Scan for the cell matching the given text and deliver its [x, y] coordinate at center. 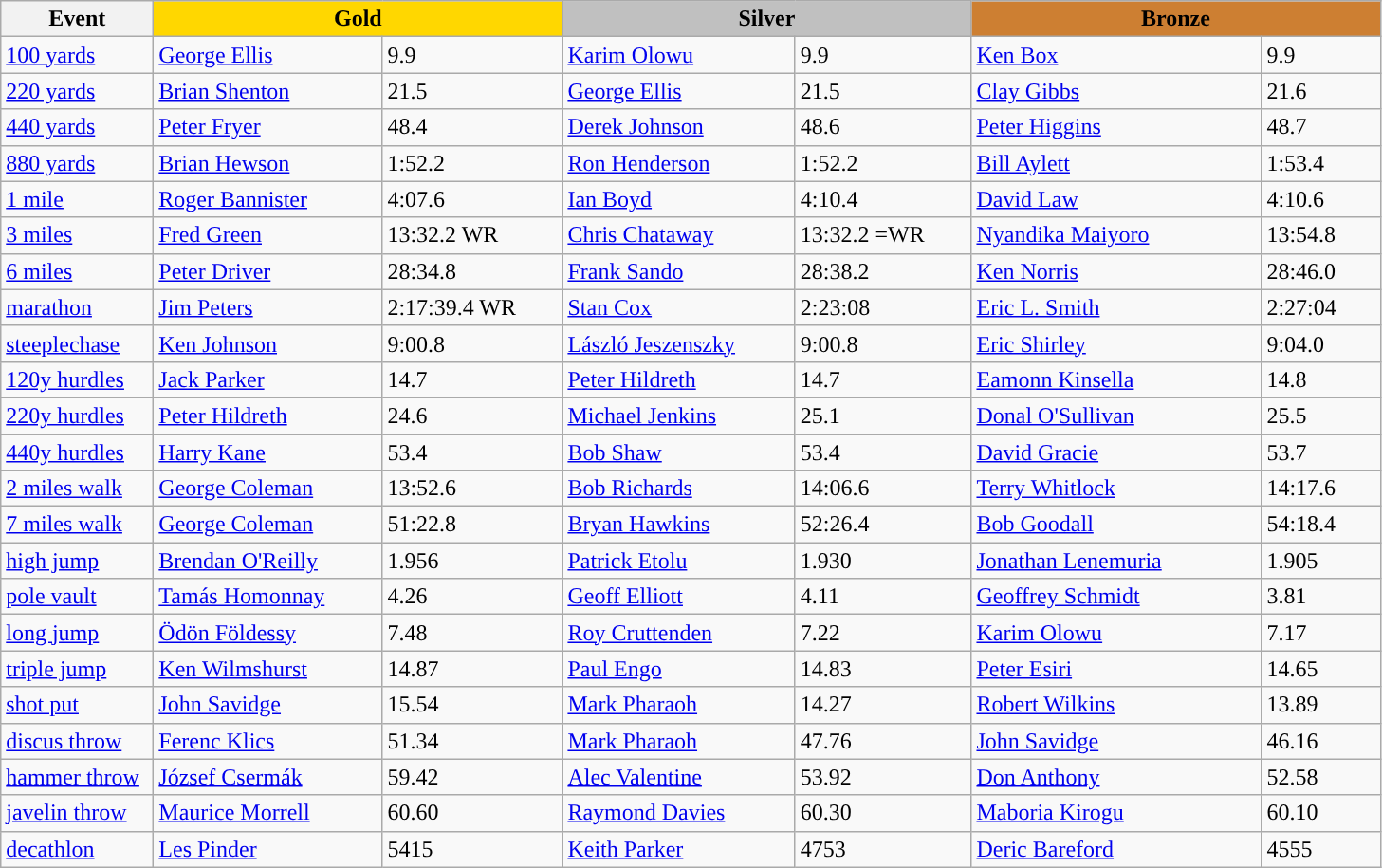
15.54 [472, 705]
hammer throw [78, 777]
13.89 [1320, 705]
52:26.4 [883, 525]
pole vault [78, 597]
Bryan Hawkins [679, 525]
David Gracie [1116, 452]
Bob Richards [679, 489]
Ken Wilmshurst [267, 669]
Ken Box [1116, 55]
4:07.6 [472, 199]
2 miles walk [78, 489]
53.7 [1320, 452]
13:52.6 [472, 489]
Robert Wilkins [1116, 705]
Event [78, 19]
Bronze [1176, 19]
Raymond Davies [679, 813]
51.34 [472, 741]
Alec Valentine [679, 777]
46.16 [1320, 741]
Fred Green [267, 235]
Keith Parker [679, 849]
60.10 [1320, 813]
2:17:39.4 WR [472, 307]
Chris Chataway [679, 235]
József Csermák [267, 777]
13:32.2 WR [472, 235]
13:32.2 =WR [883, 235]
Gold [359, 19]
48.7 [1320, 127]
Jim Peters [267, 307]
60.60 [472, 813]
Peter Driver [267, 271]
25.5 [1320, 416]
Eamonn Kinsella [1116, 379]
Bob Goodall [1116, 525]
880 yards [78, 163]
60.30 [883, 813]
2:23:08 [883, 307]
Eric Shirley [1116, 343]
Roy Cruttenden [679, 633]
4753 [883, 849]
Don Anthony [1116, 777]
14:06.6 [883, 489]
Terry Whitlock [1116, 489]
28:38.2 [883, 271]
Ken Norris [1116, 271]
László Jeszenszky [679, 343]
4:10.4 [883, 199]
Derek Johnson [679, 127]
54:18.4 [1320, 525]
440 yards [78, 127]
Peter Higgins [1116, 127]
discus throw [78, 741]
Harry Kane [267, 452]
marathon [78, 307]
120y hurdles [78, 379]
14.65 [1320, 669]
100 yards [78, 55]
48.4 [472, 127]
53.92 [883, 777]
Bill Aylett [1116, 163]
220 yards [78, 91]
14.8 [1320, 379]
7.17 [1320, 633]
1.905 [1320, 561]
25.1 [883, 416]
Brian Shenton [267, 91]
2:27:04 [1320, 307]
59.42 [472, 777]
Maurice Morrell [267, 813]
Ron Henderson [679, 163]
long jump [78, 633]
1.956 [472, 561]
51:22.8 [472, 525]
5415 [472, 849]
Tamás Homonnay [267, 597]
Michael Jenkins [679, 416]
7.48 [472, 633]
Jack Parker [267, 379]
14.27 [883, 705]
Frank Sando [679, 271]
Ken Johnson [267, 343]
David Law [1116, 199]
24.6 [472, 416]
1.930 [883, 561]
1 mile [78, 199]
steeplechase [78, 343]
28:34.8 [472, 271]
220y hurdles [78, 416]
Brendan O'Reilly [267, 561]
Clay Gibbs [1116, 91]
high jump [78, 561]
Silver [766, 19]
javelin throw [78, 813]
Roger Bannister [267, 199]
Ian Boyd [679, 199]
Nyandika Maiyoro [1116, 235]
52.58 [1320, 777]
14.87 [472, 669]
Stan Cox [679, 307]
Ferenc Klics [267, 741]
Geoffrey Schmidt [1116, 597]
Peter Esiri [1116, 669]
Patrick Etolu [679, 561]
4:10.6 [1320, 199]
440y hurdles [78, 452]
Peter Fryer [267, 127]
47.76 [883, 741]
Brian Hewson [267, 163]
Les Pinder [267, 849]
shot put [78, 705]
7.22 [883, 633]
3.81 [1320, 597]
Bob Shaw [679, 452]
Jonathan Lenemuria [1116, 561]
Eric L. Smith [1116, 307]
triple jump [78, 669]
14:17.6 [1320, 489]
6 miles [78, 271]
21.6 [1320, 91]
9:04.0 [1320, 343]
Geoff Elliott [679, 597]
4.26 [472, 597]
Donal O'Sullivan [1116, 416]
7 miles walk [78, 525]
13:54.8 [1320, 235]
48.6 [883, 127]
4.11 [883, 597]
4555 [1320, 849]
3 miles [78, 235]
Ödön Földessy [267, 633]
decathlon [78, 849]
Deric Bareford [1116, 849]
1:53.4 [1320, 163]
28:46.0 [1320, 271]
Paul Engo [679, 669]
Maboria Kirogu [1116, 813]
14.83 [883, 669]
